Scan for the cell matching the given text and deliver its (x, y) coordinate at center. 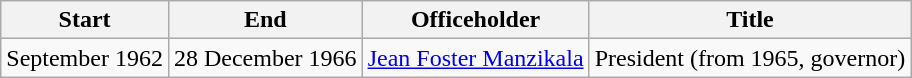
28 December 1966 (265, 58)
Start (85, 20)
Officeholder (476, 20)
September 1962 (85, 58)
End (265, 20)
Title (750, 20)
President (from 1965, governor) (750, 58)
Jean Foster Manzikala (476, 58)
